Find where the given text appears and provide that cell's center as [x, y] coordinate. 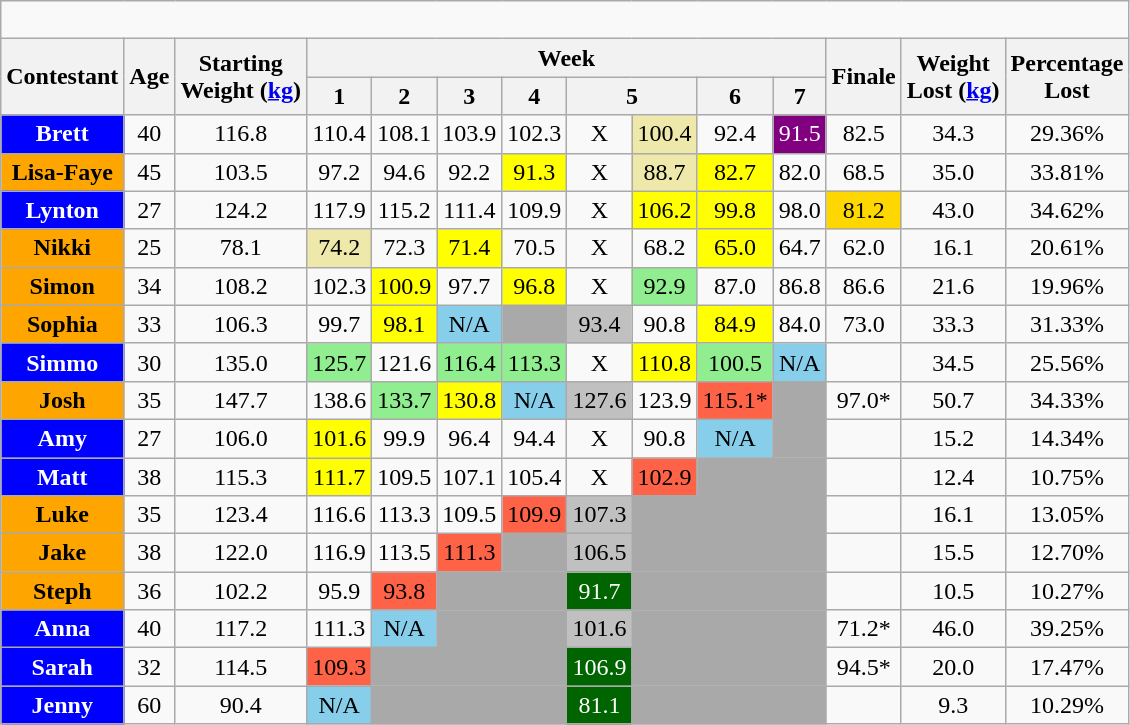
97.2 [340, 172]
84.0 [800, 324]
33.81% [1067, 172]
Amy [62, 438]
127.6 [600, 400]
Jenny [62, 705]
93.8 [404, 591]
99.7 [340, 324]
17.47% [1067, 667]
103.9 [470, 134]
88.7 [664, 172]
117.9 [340, 210]
115.2 [404, 210]
Simon [62, 286]
98.1 [404, 324]
34.5 [953, 362]
10.75% [1067, 477]
WeightLost (kg) [953, 77]
12.70% [1067, 553]
9.3 [953, 705]
107.1 [470, 477]
116.9 [340, 553]
84.9 [735, 324]
99.8 [735, 210]
91.7 [600, 591]
100.4 [664, 134]
Sophia [62, 324]
105.4 [534, 477]
115.1* [735, 400]
4 [534, 96]
45 [150, 172]
34.3 [953, 134]
21.6 [953, 286]
110.8 [664, 362]
50.7 [953, 400]
99.9 [404, 438]
92.2 [470, 172]
94.4 [534, 438]
15.2 [953, 438]
34.62% [1067, 210]
Lisa-Faye [62, 172]
90.4 [241, 705]
100.5 [735, 362]
107.3 [600, 515]
81.1 [600, 705]
68.2 [664, 248]
94.6 [404, 172]
StartingWeight (kg) [241, 77]
111.4 [470, 210]
102.9 [664, 477]
10.29% [1067, 705]
Matt [62, 477]
33 [150, 324]
PercentageLost [1067, 77]
36 [150, 591]
82.0 [800, 172]
Week [567, 58]
64.7 [800, 248]
10.5 [953, 591]
60 [150, 705]
108.1 [404, 134]
Lynton [62, 210]
73.0 [864, 324]
3 [470, 96]
106.3 [241, 324]
Steph [62, 591]
12.4 [953, 477]
106.9 [600, 667]
113.5 [404, 553]
92.4 [735, 134]
87.0 [735, 286]
34.33% [1067, 400]
14.34% [1067, 438]
43.0 [953, 210]
106.0 [241, 438]
82.5 [864, 134]
68.5 [864, 172]
29.36% [1067, 134]
70.5 [534, 248]
97.7 [470, 286]
13.05% [1067, 515]
135.0 [241, 362]
82.7 [735, 172]
Jake [62, 553]
34 [150, 286]
Contestant [62, 77]
86.6 [864, 286]
91.5 [800, 134]
35.0 [953, 172]
106.2 [664, 210]
103.5 [241, 172]
32 [150, 667]
25.56% [1067, 362]
92.9 [664, 286]
Sarah [62, 667]
114.5 [241, 667]
109.3 [340, 667]
65.0 [735, 248]
91.3 [534, 172]
133.7 [404, 400]
20.0 [953, 667]
6 [735, 96]
Nikki [62, 248]
96.8 [534, 286]
116.8 [241, 134]
2 [404, 96]
116.6 [340, 515]
122.0 [241, 553]
Brett [62, 134]
Finale [864, 77]
94.5* [864, 667]
100.9 [404, 286]
111.7 [340, 477]
5 [632, 96]
138.6 [340, 400]
39.25% [1067, 629]
Simmo [62, 362]
108.2 [241, 286]
110.4 [340, 134]
124.2 [241, 210]
97.0* [864, 400]
71.2* [864, 629]
96.4 [470, 438]
10.27% [1067, 591]
81.2 [864, 210]
1 [340, 96]
117.2 [241, 629]
147.7 [241, 400]
74.2 [340, 248]
31.33% [1067, 324]
33.3 [953, 324]
123.4 [241, 515]
Anna [62, 629]
7 [800, 96]
72.3 [404, 248]
86.8 [800, 286]
Josh [62, 400]
115.3 [241, 477]
15.5 [953, 553]
106.5 [600, 553]
Age [150, 77]
Luke [62, 515]
130.8 [470, 400]
116.4 [470, 362]
78.1 [241, 248]
19.96% [1067, 286]
98.0 [800, 210]
121.6 [404, 362]
46.0 [953, 629]
30 [150, 362]
102.2 [241, 591]
62.0 [864, 248]
123.9 [664, 400]
71.4 [470, 248]
95.9 [340, 591]
125.7 [340, 362]
20.61% [1067, 248]
25 [150, 248]
93.4 [600, 324]
